Pinpoint the cell where the given text exists, returning its [X, Y] midpoint coordinate. 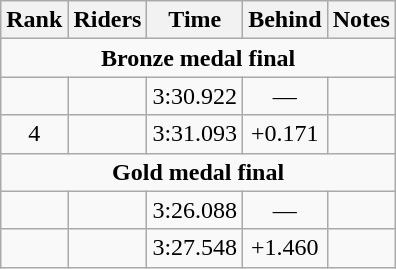
4 [34, 134]
3:27.548 [195, 248]
Rank [34, 20]
Bronze medal final [198, 58]
+1.460 [285, 248]
Riders [108, 20]
+0.171 [285, 134]
Behind [285, 20]
Notes [361, 20]
3:30.922 [195, 96]
Time [195, 20]
3:26.088 [195, 210]
3:31.093 [195, 134]
Gold medal final [198, 172]
